Determine the (X, Y) coordinate at the center of the cell enclosing the given text.  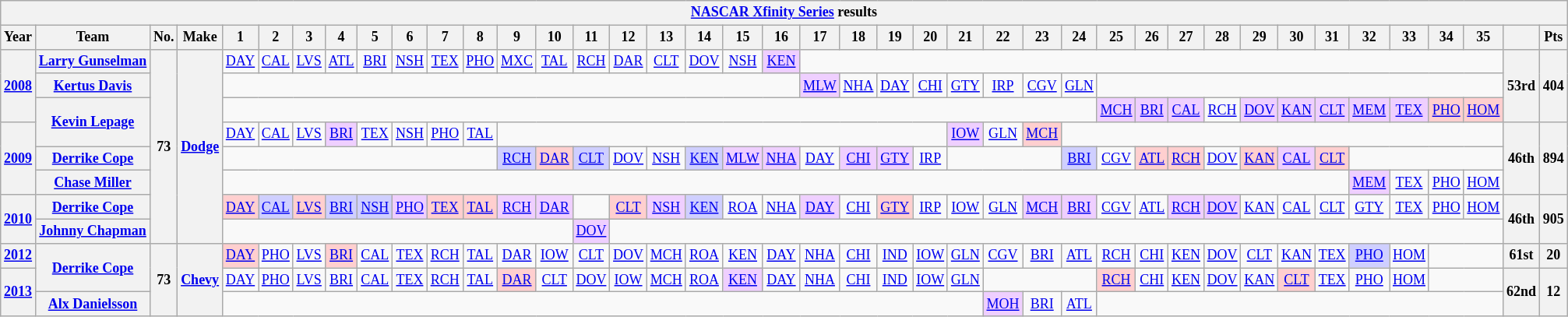
Make (200, 37)
2008 (19, 86)
MXC (517, 61)
Kevin Lepage (92, 122)
53rd (1522, 86)
8 (480, 37)
19 (895, 37)
NASCAR Xfinity Series results (784, 12)
Chase Miller (92, 182)
17 (819, 37)
27 (1186, 37)
11 (591, 37)
30 (1297, 37)
2010 (19, 219)
6 (410, 37)
3 (308, 37)
Alx Danielsson (92, 304)
28 (1222, 37)
23 (1042, 37)
MOH (1003, 304)
Chevy (200, 280)
4 (341, 37)
905 (1553, 219)
894 (1553, 159)
9 (517, 37)
Kertus Davis (92, 86)
Johnny Chapman (92, 231)
404 (1553, 86)
32 (1369, 37)
24 (1080, 37)
Pts (1553, 37)
31 (1332, 37)
14 (704, 37)
2013 (19, 292)
Year (19, 37)
Dodge (200, 146)
18 (858, 37)
No. (164, 37)
33 (1410, 37)
25 (1116, 37)
2012 (19, 255)
61st (1522, 255)
26 (1152, 37)
16 (781, 37)
Team (92, 37)
Larry Gunselman (92, 61)
1 (240, 37)
2 (276, 37)
15 (743, 37)
62nd (1522, 292)
13 (666, 37)
29 (1260, 37)
34 (1446, 37)
5 (375, 37)
10 (555, 37)
22 (1003, 37)
2009 (19, 159)
7 (445, 37)
21 (965, 37)
35 (1483, 37)
